Extract the [x, y] coordinate from the center of the cell holding the provided text.  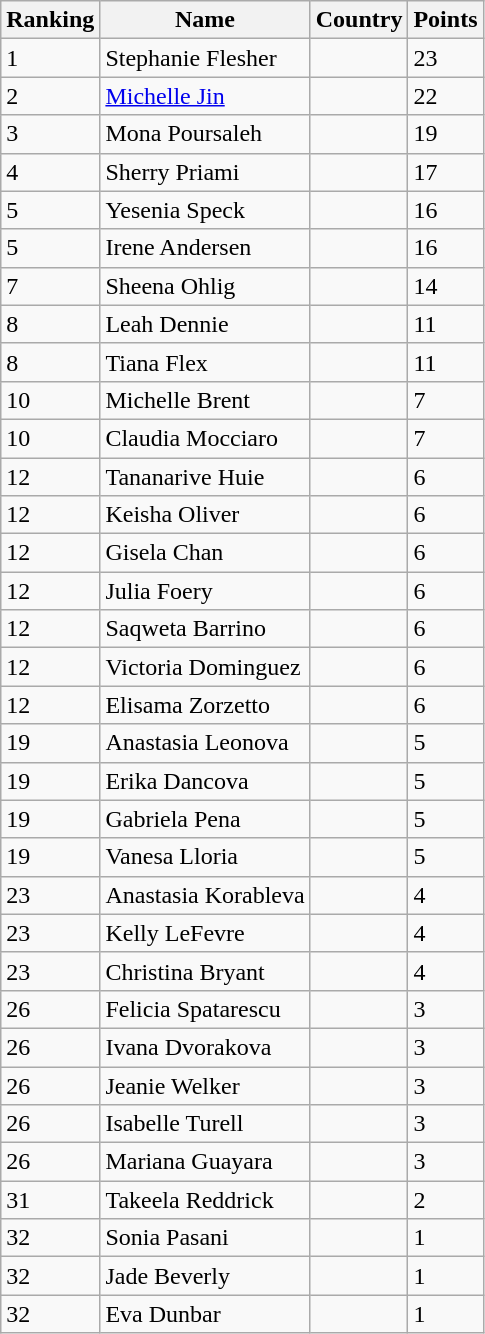
Erika Dancova [205, 781]
Country [359, 20]
Keisha Oliver [205, 515]
Saqweta Barrino [205, 629]
Yesenia Speck [205, 210]
Irene Andersen [205, 248]
14 [446, 286]
Isabelle Turell [205, 1124]
Mona Poursaleh [205, 134]
Ivana Dvorakova [205, 1047]
17 [446, 172]
Tananarive Huie [205, 477]
Leah Dennie [205, 324]
Anastasia Leonova [205, 743]
Sheena Ohlig [205, 286]
Felicia Spatarescu [205, 1009]
Julia Foery [205, 591]
Sherry Priami [205, 172]
Christina Bryant [205, 971]
Kelly LeFevre [205, 933]
Michelle Brent [205, 400]
Victoria Dominguez [205, 667]
31 [50, 1200]
Eva Dunbar [205, 1314]
Tiana Flex [205, 362]
Elisama Zorzetto [205, 705]
Sonia Pasani [205, 1238]
Gisela Chan [205, 553]
Takeela Reddrick [205, 1200]
Claudia Mocciaro [205, 438]
Anastasia Korableva [205, 895]
Name [205, 20]
Ranking [50, 20]
Stephanie Flesher [205, 58]
22 [446, 96]
Michelle Jin [205, 96]
Gabriela Pena [205, 819]
Mariana Guayara [205, 1162]
Jade Beverly [205, 1276]
Points [446, 20]
Vanesa Lloria [205, 857]
Jeanie Welker [205, 1085]
